From the cell containing the given text, extract its center point as (x, y) coordinate. 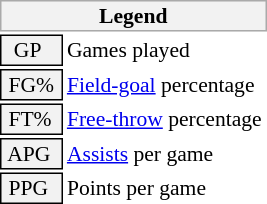
FT% (31, 120)
APG (31, 154)
Assists per game (166, 154)
PPG (31, 188)
GP (31, 50)
Free-throw percentage (166, 120)
FG% (31, 85)
Legend (134, 16)
Points per game (166, 188)
Field-goal percentage (166, 85)
Games played (166, 50)
